Detect which cell encompasses the target text, then output its [x, y] center coordinate. 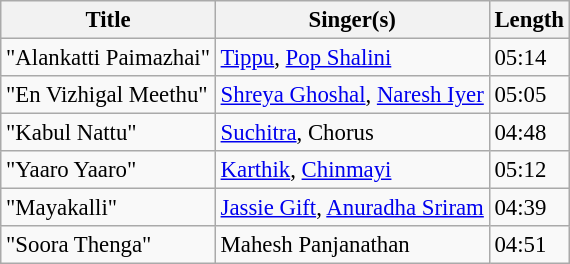
04:48 [529, 133]
Title [108, 20]
"En Vizhigal Meethu" [108, 95]
05:12 [529, 170]
Karthik, Chinmayi [352, 170]
05:14 [529, 58]
Singer(s) [352, 20]
04:39 [529, 208]
Jassie Gift, Anuradha Sriram [352, 208]
Mahesh Panjanathan [352, 245]
"Kabul Nattu" [108, 133]
Length [529, 20]
Suchitra, Chorus [352, 133]
04:51 [529, 245]
05:05 [529, 95]
Tippu, Pop Shalini [352, 58]
"Alankatti Paimazhai" [108, 58]
Shreya Ghoshal, Naresh Iyer [352, 95]
"Soora Thenga" [108, 245]
"Yaaro Yaaro" [108, 170]
"Mayakalli" [108, 208]
